Search for the cell housing the specified text and yield its (x, y) center coordinate. 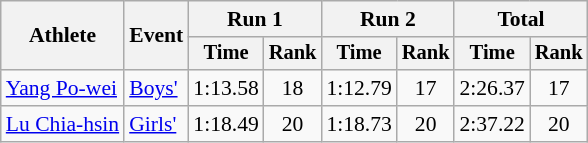
Total (520, 19)
2:26.37 (492, 88)
Lu Chia-hsin (62, 124)
18 (293, 88)
1:18.49 (226, 124)
Run 2 (388, 19)
Event (156, 36)
1:13.58 (226, 88)
Yang Po-wei (62, 88)
1:12.79 (358, 88)
Boys' (156, 88)
2:37.22 (492, 124)
Run 1 (254, 19)
Girls' (156, 124)
1:18.73 (358, 124)
Athlete (62, 36)
